Return (x, y) of the center of cell containing provided text 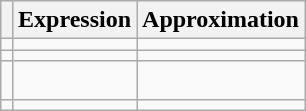
Approximation (221, 20)
Expression (75, 20)
